Scan for the cell matching the given text and deliver its [X, Y] coordinate at center. 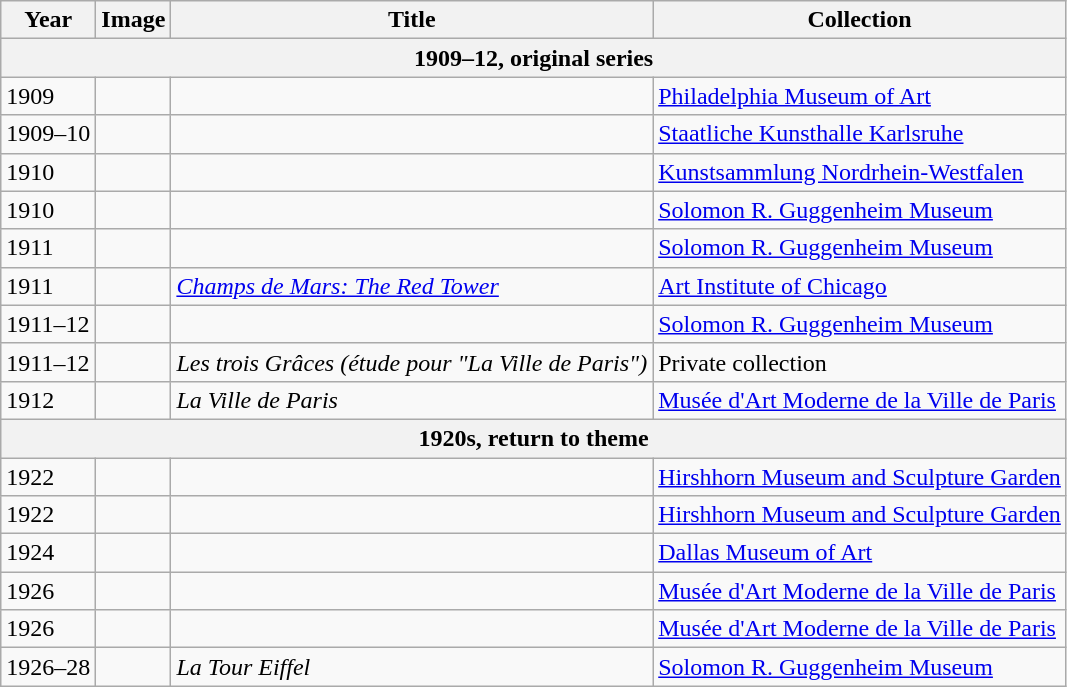
1924 [48, 553]
La Tour Eiffel [412, 667]
Staatliche Kunsthalle Karlsruhe [860, 134]
Image [134, 20]
La Ville de Paris [412, 400]
Dallas Museum of Art [860, 553]
1909–10 [48, 134]
Philadelphia Museum of Art [860, 96]
1920s, return to theme [534, 438]
Champs de Mars: The Red Tower [412, 286]
Kunstsammlung Nordrhein-Westfalen [860, 172]
Title [412, 20]
Les trois Grâces (étude pour "La Ville de Paris") [412, 362]
1912 [48, 400]
1909 [48, 96]
1926–28 [48, 667]
Collection [860, 20]
1909–12, original series [534, 58]
Art Institute of Chicago [860, 286]
Private collection [860, 362]
Year [48, 20]
